Output the [X, Y] coordinate of the center of the cell containing the given text.  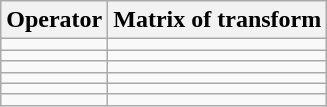
Matrix of transform [218, 20]
Operator [54, 20]
